Capture the cell that displays the provided text and extract its (X, Y) central coordinate. 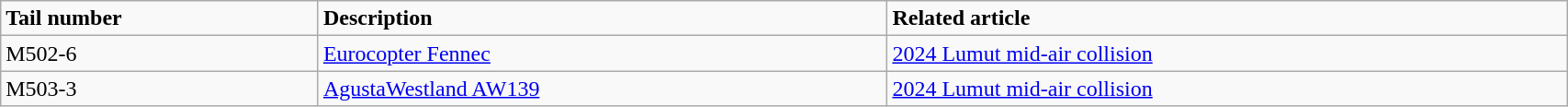
Tail number (160, 18)
M503-3 (160, 89)
Description (603, 18)
Related article (1227, 18)
AgustaWestland AW139 (603, 89)
M502-6 (160, 53)
Eurocopter Fennec (603, 53)
